Output the [x, y] coordinate of the center of the cell containing the given text.  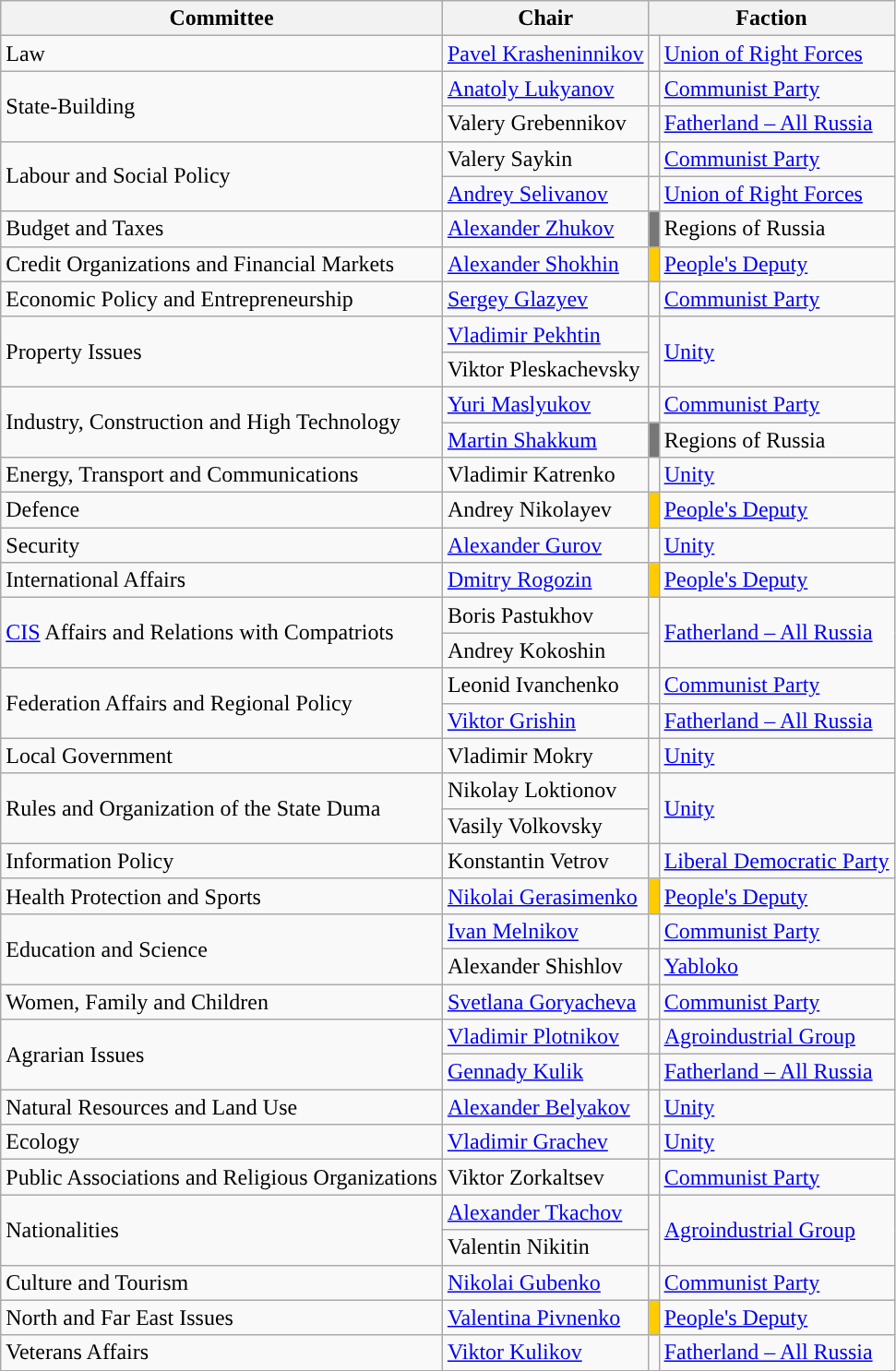
Information Policy [221, 861]
Health Protection and Sports [221, 896]
Vladimir Pekhtin [545, 334]
Energy, Transport and Communications [221, 475]
Education and Science [221, 948]
Agrarian Issues [221, 1055]
International Affairs [221, 580]
Valentin Nikitin [545, 1247]
Defence [221, 510]
Alexander Shokhin [545, 264]
Pavel Krasheninnikov [545, 54]
CIS Affairs and Relations with Compatriots [221, 633]
Martin Shakkum [545, 440]
Boris Pastukhov [545, 615]
Nationalities [221, 1230]
Yuri Maslyukov [545, 404]
Law [221, 54]
Anatoly Lukyanov [545, 89]
Viktor Kulikov [545, 1353]
Committee [221, 18]
Valery Grebennikov [545, 124]
Alexander Shishlov [545, 966]
Dmitry Rogozin [545, 580]
Labour and Social Policy [221, 176]
Federation Affairs and Regional Policy [221, 703]
Yabloko [777, 966]
Rules and Organization of the State Duma [221, 808]
Economic Policy and Entrepreneurship [221, 299]
Valery Saykin [545, 159]
Andrey Kokoshin [545, 650]
Alexander Belyakov [545, 1107]
Vasily Volkovsky [545, 826]
Liberal Democratic Party [777, 861]
Security [221, 545]
Ecology [221, 1142]
Valentina Pivnenko [545, 1317]
Svetlana Goryacheva [545, 1001]
Budget and Taxes [221, 229]
Alexander Tkachov [545, 1212]
Property Issues [221, 352]
Credit Organizations and Financial Markets [221, 264]
Vladimir Mokry [545, 756]
Local Government [221, 756]
North and Far East Issues [221, 1317]
State-Building [221, 106]
Faction [771, 18]
Viktor Zorkaltsev [545, 1177]
Alexander Zhukov [545, 229]
Alexander Gurov [545, 545]
Vladimir Katrenko [545, 475]
Natural Resources and Land Use [221, 1107]
Nikolai Gerasimenko [545, 896]
Leonid Ivanchenko [545, 685]
Industry, Construction and High Technology [221, 422]
Nikolai Gubenko [545, 1282]
Veterans Affairs [221, 1353]
Andrey Nikolayev [545, 510]
Ivan Melnikov [545, 931]
Public Associations and Religious Organizations [221, 1177]
Gennady Kulik [545, 1072]
Chair [545, 18]
Andrey Selivanov [545, 194]
Sergey Glazyev [545, 299]
Konstantin Vetrov [545, 861]
Vladimir Plotnikov [545, 1037]
Viktor Grishin [545, 721]
Women, Family and Children [221, 1001]
Viktor Pleskachevsky [545, 369]
Nikolay Loktionov [545, 791]
Vladimir Grachev [545, 1142]
Culture and Tourism [221, 1282]
